Scan for the cell matching the given text and deliver its (x, y) coordinate at center. 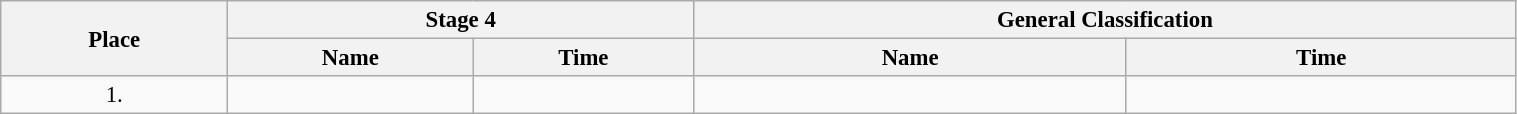
General Classification (1105, 20)
1. (114, 95)
Stage 4 (461, 20)
Place (114, 38)
